Extract the (x, y) coordinate from the center of the cell holding the provided text.  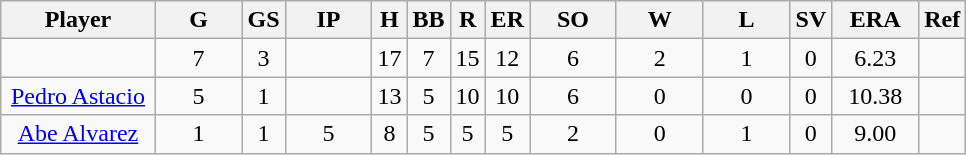
GS (264, 20)
W (660, 20)
Pedro Astacio (78, 96)
8 (390, 134)
13 (390, 96)
15 (468, 58)
IP (328, 20)
L (746, 20)
17 (390, 58)
ERA (876, 20)
3 (264, 58)
ER (507, 20)
H (390, 20)
SV (811, 20)
Ref (942, 20)
BB (428, 20)
Abe Alvarez (78, 134)
SO (574, 20)
10.38 (876, 96)
6.23 (876, 58)
9.00 (876, 134)
R (468, 20)
G (198, 20)
12 (507, 58)
Player (78, 20)
